Pinpoint the cell where the given text exists, returning its [X, Y] midpoint coordinate. 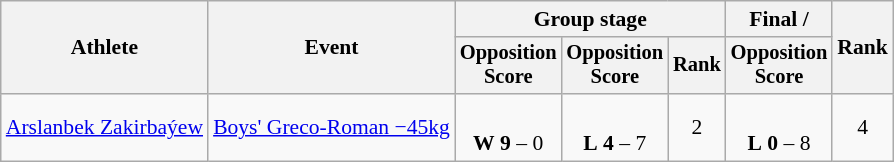
Event [332, 48]
Arslanbek Zakirbaýew [104, 128]
Final / [780, 19]
L 4 – 7 [614, 128]
Boys' Greco-Roman −45kg [332, 128]
2 [697, 128]
Athlete [104, 48]
4 [862, 128]
W 9 – 0 [508, 128]
Group stage [590, 19]
L 0 – 8 [780, 128]
